Scan for the cell matching the given text and deliver its (X, Y) coordinate at center. 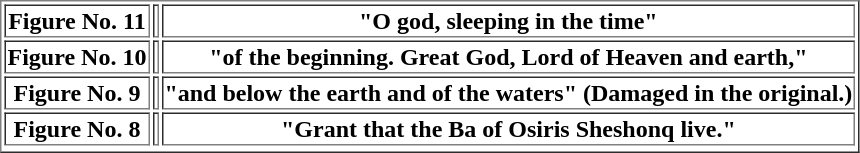
"of the beginning. Great God, Lord of Heaven and earth," (508, 56)
Figure No. 11 (76, 20)
Figure No. 10 (76, 56)
"O god, sleeping in the time" (508, 20)
Figure No. 8 (76, 128)
"Grant that the Ba of Osiris Sheshonq live." (508, 128)
"and below the earth and of the waters" (Damaged in the original.) (508, 92)
Figure No. 9 (76, 92)
